Return [X, Y] of the center of cell containing provided text 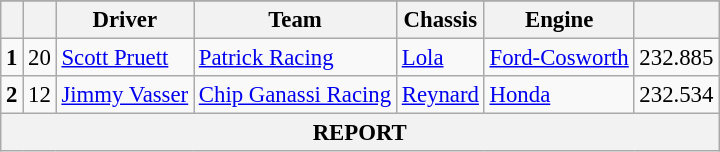
Driver [124, 20]
Chassis [440, 20]
Reynard [440, 95]
Lola [440, 58]
Team [296, 20]
1 [12, 58]
REPORT [360, 133]
Scott Pruett [124, 58]
20 [40, 58]
Chip Ganassi Racing [296, 95]
Honda [559, 95]
Ford-Cosworth [559, 58]
Engine [559, 20]
12 [40, 95]
Jimmy Vasser [124, 95]
232.534 [676, 95]
232.885 [676, 58]
Patrick Racing [296, 58]
2 [12, 95]
